Identify which cell holds the provided text, then report its [X, Y] central coordinate. 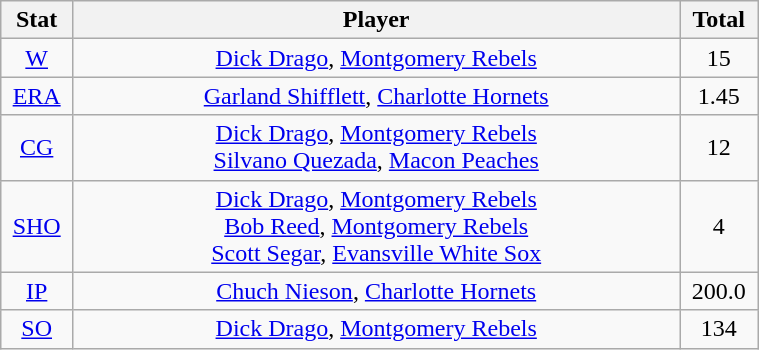
15 [719, 58]
Chuch Nieson, Charlotte Hornets [376, 291]
IP [37, 291]
Player [376, 20]
200.0 [719, 291]
1.45 [719, 96]
CG [37, 148]
Stat [37, 20]
134 [719, 329]
SO [37, 329]
Garland Shifflett, Charlotte Hornets [376, 96]
Total [719, 20]
ERA [37, 96]
Dick Drago, Montgomery Rebels Bob Reed, Montgomery Rebels Scott Segar, Evansville White Sox [376, 226]
4 [719, 226]
12 [719, 148]
W [37, 58]
Dick Drago, Montgomery Rebels Silvano Quezada, Macon Peaches [376, 148]
SHO [37, 226]
